Capture the cell that displays the provided text and extract its (x, y) central coordinate. 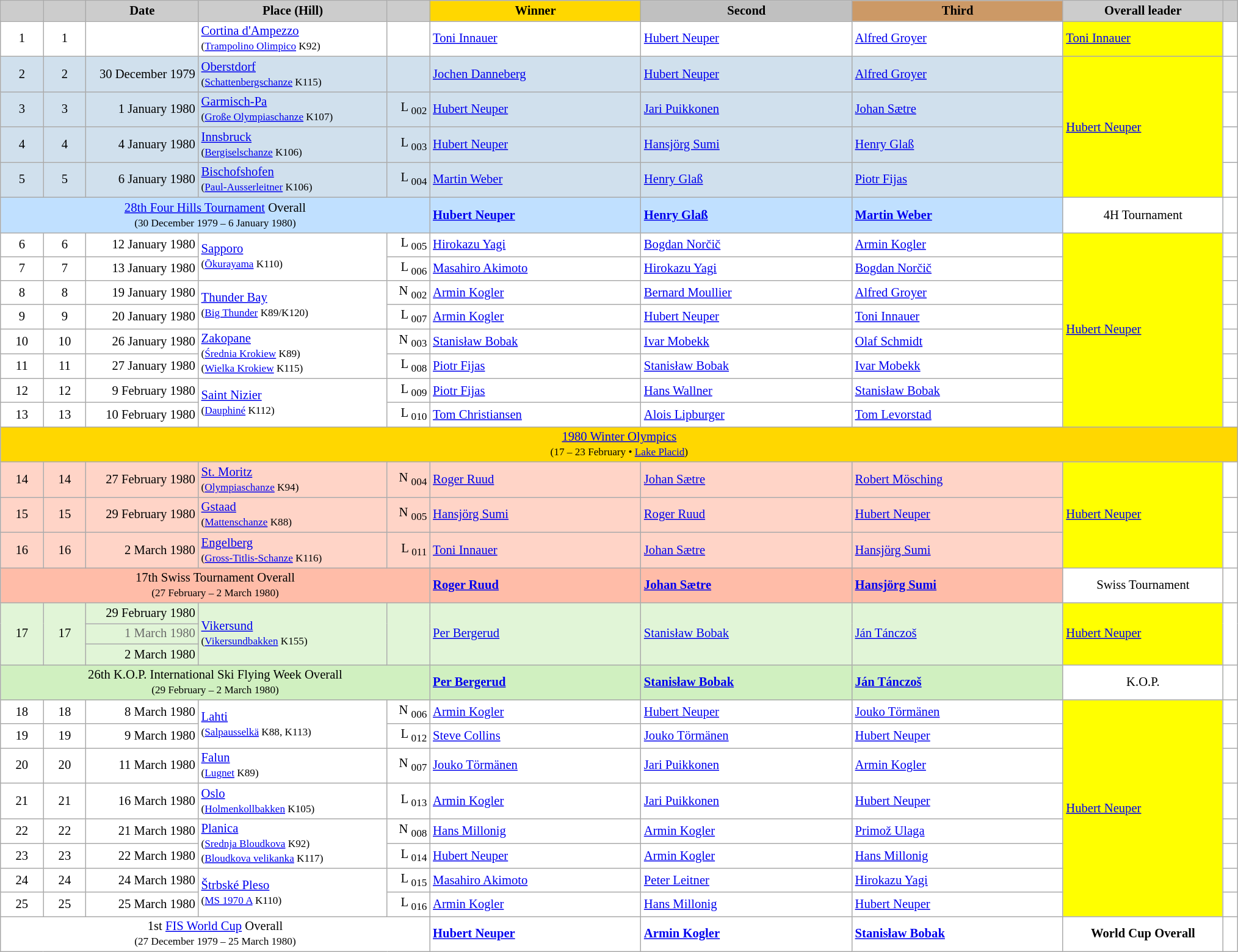
Robert Mösching (958, 479)
Olaf Schmidt (958, 341)
Overall leader (1143, 10)
N 007 (408, 765)
N 005 (408, 514)
L 007 (408, 316)
Winner (535, 10)
8 March 1980 (142, 712)
Vikersund(Vikersundbakken K155) (293, 633)
L 016 (408, 904)
20 January 1980 (142, 316)
St. Moritz(Olympiaschanze K94) (293, 479)
L 005 (408, 244)
Tom Levorstad (958, 414)
L 013 (408, 801)
Oslo(Holmenkollbakken K105) (293, 801)
Primož Ulaga (958, 831)
16 March 1980 (142, 801)
9 March 1980 (142, 736)
Second (747, 10)
L 014 (408, 856)
N 008 (408, 831)
N 004 (408, 479)
L 006 (408, 269)
13 January 1980 (142, 269)
World Cup Overall (1143, 934)
Alois Lipburger (747, 414)
Bernard Moullier (747, 293)
4H Tournament (1143, 215)
L 009 (408, 391)
L 002 (408, 109)
L 015 (408, 880)
Date (142, 10)
Tom Christiansen (535, 414)
Innsbruck(Bergiselschanze K106) (293, 145)
Peter Leitner (747, 880)
Bischofshofen(Paul-Ausserleitner K106) (293, 179)
17th Swiss Tournament Overall(27 February – 2 March 1980) (215, 585)
L 008 (408, 366)
Gstaad(Mattenschanze K88) (293, 514)
12 January 1980 (142, 244)
N 003 (408, 341)
Thunder Bay(Big Thunder K89/K120) (293, 305)
30 December 1979 (142, 74)
L 003 (408, 145)
Zakopane(Średnia Krokiew K89)(Wielka Krokiew K115) (293, 353)
25 March 1980 (142, 904)
L 012 (408, 736)
Oberstdorf(Schattenbergschanze K115) (293, 74)
27 January 1980 (142, 366)
24 March 1980 (142, 880)
Lahti(Salpausselkä K88, K113) (293, 724)
Sapporo(Ōkurayama K110) (293, 256)
Hans Wallner (747, 391)
Place (Hill) (293, 10)
Swiss Tournament (1143, 585)
1 January 1980 (142, 109)
1980 Winter Olympics(17 – 23 February • Lake Placid) (619, 444)
Third (958, 10)
6 January 1980 (142, 179)
26 January 1980 (142, 341)
26th K.O.P. International Ski Flying Week Overall(29 February – 2 March 1980) (215, 682)
11 March 1980 (142, 765)
10 February 1980 (142, 414)
4 January 1980 (142, 145)
K.O.P. (1143, 682)
Engelberg(Gross-Titlis-Schanze K116) (293, 550)
Steve Collins (535, 736)
22 March 1980 (142, 856)
Jochen Danneberg (535, 74)
9 February 1980 (142, 391)
L 011 (408, 550)
Cortina d'Ampezzo(Trampolino Olimpico K92) (293, 38)
Garmisch-Pa(Große Olympiaschanze K107) (293, 109)
Štrbské Pleso(MS 1970 A K110) (293, 892)
Planica(Srednja Bloudkova K92)(Bloudkova velikanka K117) (293, 843)
Saint Nizier(Dauphiné K112) (293, 403)
1st FIS World Cup Overall(27 December 1979 – 25 March 1980) (215, 934)
N 002 (408, 293)
1 March 1980 (142, 633)
21 March 1980 (142, 831)
L 010 (408, 414)
N 006 (408, 712)
19 January 1980 (142, 293)
Falun(Lugnet K89) (293, 765)
28th Four Hills Tournament Overall(30 December 1979 – 6 January 1980) (215, 215)
27 February 1980 (142, 479)
L 004 (408, 179)
